From the cell containing the given text, extract its center point as [x, y] coordinate. 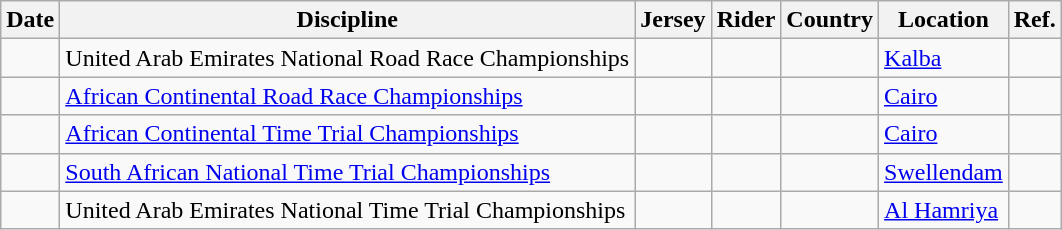
Kalba [944, 58]
African Continental Time Trial Championships [348, 134]
United Arab Emirates National Time Trial Championships [348, 210]
Rider [746, 20]
Swellendam [944, 172]
Discipline [348, 20]
South African National Time Trial Championships [348, 172]
Date [30, 20]
Location [944, 20]
Jersey [673, 20]
United Arab Emirates National Road Race Championships [348, 58]
Al Hamriya [944, 210]
Country [830, 20]
African Continental Road Race Championships [348, 96]
Ref. [1034, 20]
